Scan for the cell matching the given text and deliver its (X, Y) coordinate at center. 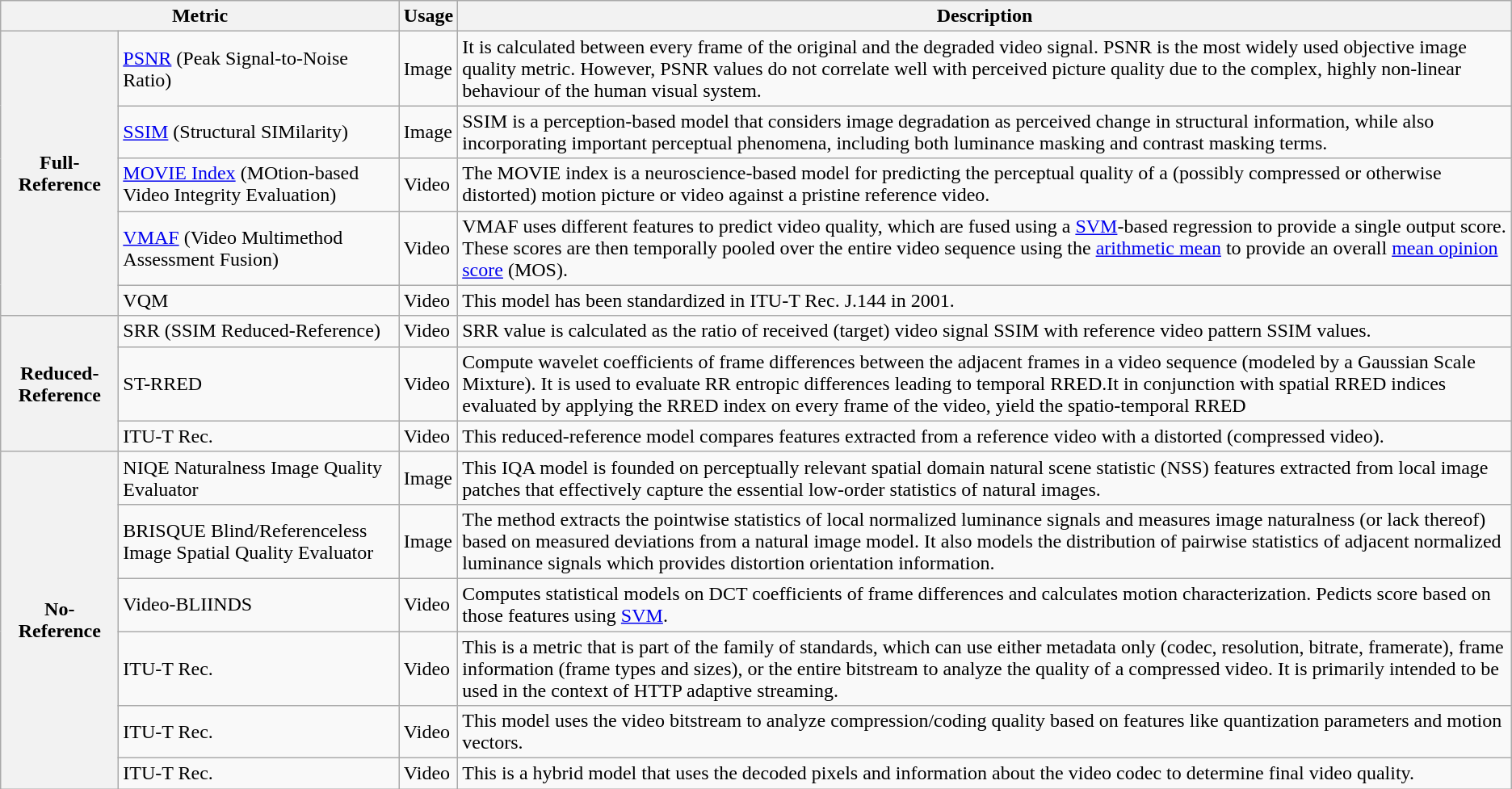
ST-RRED (259, 384)
Full-Reference (60, 174)
This model uses the video bitstream to analyze compression/coding quality based on features like quantization parameters and motion vectors. (985, 732)
SRR value is calculated as the ratio of received (target) video signal SSIM with reference video pattern SSIM values. (985, 331)
VQM (259, 300)
Usage (428, 16)
This reduced-reference model compares features extracted from a reference video with a distorted (compressed video). (985, 436)
This is a hybrid model that uses the decoded pixels and information about the video codec to determine final video quality. (985, 774)
SRR (SSIM Reduced-Reference) (259, 331)
Video-BLIINDS (259, 604)
Description (985, 16)
MOVIE Index (MOtion-based Video Integrity Evaluation) (259, 184)
VMAF (Video Multimethod Assessment Fusion) (259, 248)
SSIM (Structural SIMilarity) (259, 132)
BRISQUE Blind/Referenceless Image Spatial Quality Evaluator (259, 541)
Metric (200, 16)
PSNR (Peak Signal-to-Noise Ratio) (259, 69)
This model has been standardized in ITU-T Rec. J.144 in 2001. (985, 300)
NIQE Naturalness Image Quality Evaluator (259, 478)
No-Reference (60, 620)
Reduced-Reference (60, 384)
